Return the [x, y] coordinate for the center point of the cell that contains the specified text.  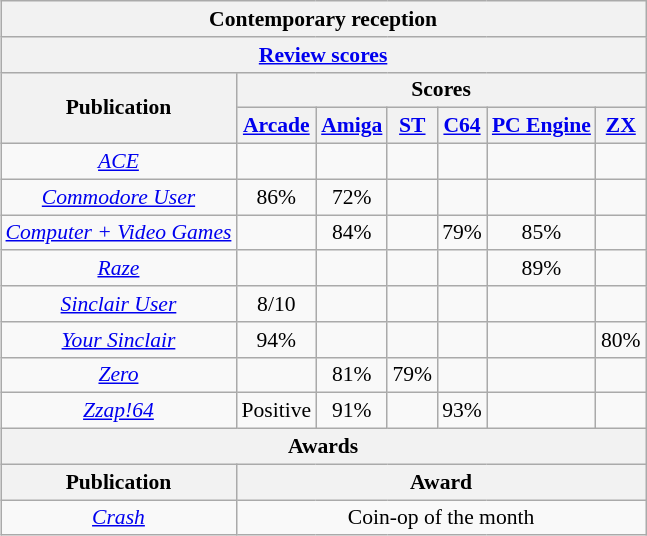
Your Sinclair [118, 339]
Positive [276, 411]
8/10 [276, 304]
86% [276, 197]
Commodore User [118, 197]
72% [352, 197]
PC Engine [542, 126]
Computer + Video Games [118, 232]
Award [440, 482]
Awards [322, 446]
Coin-op of the month [440, 518]
94% [276, 339]
Raze [118, 268]
Zzap!64 [118, 411]
91% [352, 411]
85% [542, 232]
Review scores [322, 54]
93% [462, 411]
C64 [462, 126]
ACE [118, 161]
89% [542, 268]
Zero [118, 375]
Arcade [276, 126]
Contemporary reception [322, 19]
Scores [440, 90]
Crash [118, 518]
84% [352, 232]
ST [412, 126]
ZX [621, 126]
Sinclair User [118, 304]
81% [352, 375]
80% [621, 339]
Amiga [352, 126]
